Find where the given text appears and provide that cell's center as [X, Y] coordinate. 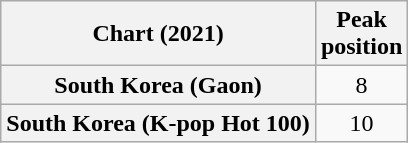
Peakposition [361, 34]
South Korea (K-pop Hot 100) [158, 123]
South Korea (Gaon) [158, 85]
8 [361, 85]
10 [361, 123]
Chart (2021) [158, 34]
